Locate the cell with the specified text and output its (X, Y) center coordinate. 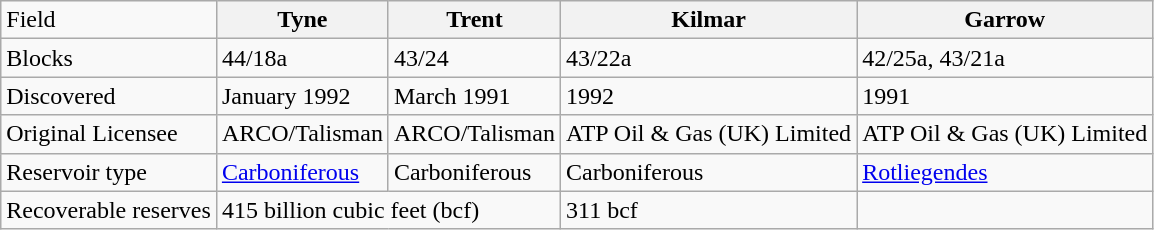
44/18a (302, 58)
Rotliegendes (1005, 172)
Reservoir type (109, 172)
1992 (708, 96)
Kilmar (708, 20)
1991 (1005, 96)
January 1992 (302, 96)
Recoverable reserves (109, 210)
March 1991 (474, 96)
43/24 (474, 58)
43/22a (708, 58)
42/25a, 43/21a (1005, 58)
Original Licensee (109, 134)
Discovered (109, 96)
Blocks (109, 58)
Garrow (1005, 20)
311 bcf (708, 210)
415 billion cubic feet (bcf) (388, 210)
Field (109, 20)
Tyne (302, 20)
Trent (474, 20)
